Determine the (X, Y) coordinate at the center of the cell enclosing the given text.  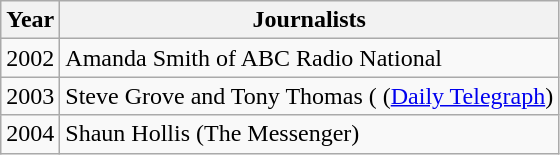
Steve Grove and Tony Thomas ( (Daily Telegraph) (310, 96)
Year (30, 20)
2004 (30, 134)
Journalists (310, 20)
2002 (30, 58)
2003 (30, 96)
Shaun Hollis (The Messenger) (310, 134)
Amanda Smith of ABC Radio National (310, 58)
